Scan for the cell matching the given text and deliver its [X, Y] coordinate at center. 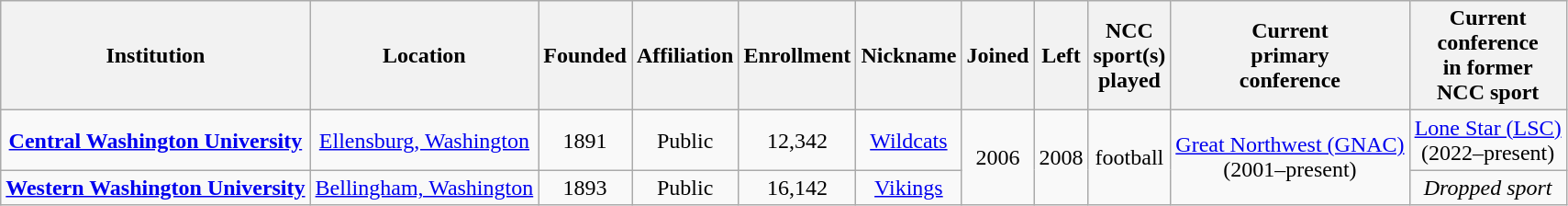
2006 [998, 158]
Great Northwest (GNAC)(2001–present) [1290, 158]
Western Washington University [156, 188]
12,342 [797, 140]
NCCsport(s)played [1129, 55]
Affiliation [684, 55]
Joined [998, 55]
Currentprimaryconference [1290, 55]
Vikings [908, 188]
Ellensburg, Washington [424, 140]
Currentconferencein formerNCC sport [1488, 55]
2008 [1061, 158]
Lone Star (LSC)(2022–present) [1488, 140]
Wildcats [908, 140]
Left [1061, 55]
16,142 [797, 188]
Central Washington University [156, 140]
Bellingham, Washington [424, 188]
Location [424, 55]
Dropped sport [1488, 188]
Enrollment [797, 55]
1891 [585, 140]
football [1129, 158]
1893 [585, 188]
Institution [156, 55]
Founded [585, 55]
Nickname [908, 55]
